Return the [x, y] coordinate for the center point of the cell that contains the specified text.  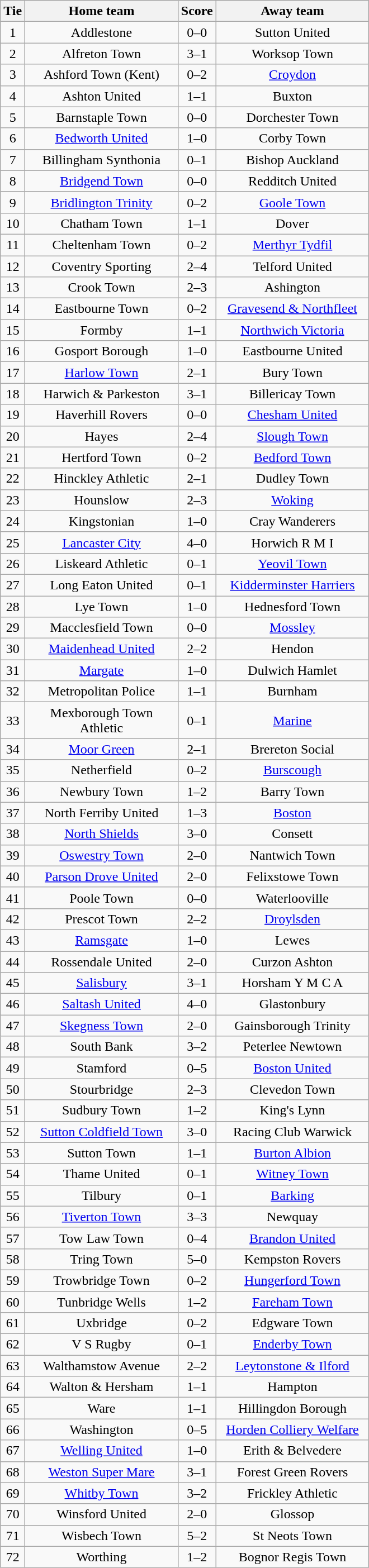
Boston United [292, 1068]
Crook Town [102, 288]
47 [13, 1026]
61 [13, 1323]
66 [13, 1429]
Horsham Y M C A [292, 983]
10 [13, 223]
Harwich & Parkeston [102, 394]
Bury Town [292, 373]
32 [13, 692]
Cray Wanderers [292, 521]
Witney Town [292, 1174]
Dudley Town [292, 479]
57 [13, 1238]
39 [13, 855]
Barnstaple Town [102, 117]
Nantwich Town [292, 855]
19 [13, 415]
Liskeard Athletic [102, 564]
Lancaster City [102, 542]
Hertford Town [102, 457]
Away team [292, 11]
Weston Super Mare [102, 1472]
Walton & Hersham [102, 1387]
Hayes [102, 436]
Hampton [292, 1387]
Wisbech Town [102, 1536]
Consett [292, 834]
Prescot Town [102, 919]
29 [13, 628]
21 [13, 457]
Gravesend & Northfleet [292, 309]
33 [13, 721]
Newbury Town [102, 792]
Long Eaton United [102, 585]
Tiverton Town [102, 1217]
1–3 [197, 813]
2 [13, 54]
Kingstonian [102, 521]
Peterlee Newtown [292, 1047]
Tow Law Town [102, 1238]
Bedford Town [292, 457]
Thame United [102, 1174]
42 [13, 919]
Droylsden [292, 919]
Worksop Town [292, 54]
Macclesfield Town [102, 628]
16 [13, 351]
Sutton Coldfield Town [102, 1132]
5–0 [197, 1259]
Frickley Athletic [292, 1493]
Horden Colliery Welfare [292, 1429]
15 [13, 330]
30 [13, 649]
Northwich Victoria [292, 330]
72 [13, 1557]
52 [13, 1132]
Mexborough Town Athletic [102, 721]
Skegness Town [102, 1026]
Barking [292, 1195]
Sutton United [292, 32]
23 [13, 500]
Stamford [102, 1068]
Enderby Town [292, 1345]
Coventry Sporting [102, 266]
Forest Green Rovers [292, 1472]
71 [13, 1536]
Moor Green [102, 749]
Woking [292, 500]
8 [13, 181]
Ashford Town (Kent) [102, 75]
55 [13, 1195]
Tunbridge Wells [102, 1302]
North Ferriby United [102, 813]
27 [13, 585]
37 [13, 813]
Netherfield [102, 770]
Margate [102, 670]
7 [13, 160]
Ramsgate [102, 940]
King's Lynn [292, 1111]
35 [13, 770]
Bedworth United [102, 139]
Marine [292, 721]
Merthyr Tydfil [292, 245]
36 [13, 792]
Dulwich Hamlet [292, 670]
Hednesford Town [292, 606]
Ashton United [102, 96]
Burnham [292, 692]
Addlestone [102, 32]
Haverhill Rovers [102, 415]
9 [13, 202]
Chatham Town [102, 223]
Glossop [292, 1514]
Edgware Town [292, 1323]
Croydon [292, 75]
6 [13, 139]
Hounslow [102, 500]
22 [13, 479]
Racing Club Warwick [292, 1132]
Rossendale United [102, 961]
Hillingdon Borough [292, 1408]
Newquay [292, 1217]
Worthing [102, 1557]
Salisbury [102, 983]
North Shields [102, 834]
Home team [102, 11]
53 [13, 1153]
Welling United [102, 1451]
46 [13, 1004]
Hinckley Athletic [102, 479]
Cheltenham Town [102, 245]
Dorchester Town [292, 117]
South Bank [102, 1047]
Parson Drove United [102, 876]
Mossley [292, 628]
34 [13, 749]
Brandon United [292, 1238]
Barry Town [292, 792]
5–2 [197, 1536]
Billericay Town [292, 394]
Bridlington Trinity [102, 202]
Yeovil Town [292, 564]
Saltash United [102, 1004]
58 [13, 1259]
64 [13, 1387]
Kempston Rovers [292, 1259]
Erith & Belvedere [292, 1451]
0–4 [197, 1238]
Leytonstone & Ilford [292, 1366]
Buxton [292, 96]
70 [13, 1514]
67 [13, 1451]
Horwich R M I [292, 542]
25 [13, 542]
Sudbury Town [102, 1111]
20 [13, 436]
Telford United [292, 266]
Walthamstow Avenue [102, 1366]
Felixstowe Town [292, 876]
3–3 [197, 1217]
Winsford United [102, 1514]
Tring Town [102, 1259]
65 [13, 1408]
68 [13, 1472]
Formby [102, 330]
Ashington [292, 288]
Metropolitan Police [102, 692]
38 [13, 834]
V S Rugby [102, 1345]
5 [13, 117]
Tilbury [102, 1195]
Stourbridge [102, 1089]
54 [13, 1174]
Harlow Town [102, 373]
Eastbourne United [292, 351]
14 [13, 309]
Glastonbury [292, 1004]
24 [13, 521]
Lye Town [102, 606]
31 [13, 670]
Alfreton Town [102, 54]
Bishop Auckland [292, 160]
Trowbridge Town [102, 1280]
69 [13, 1493]
Eastbourne Town [102, 309]
Brereton Social [292, 749]
18 [13, 394]
Dover [292, 223]
Burton Albion [292, 1153]
4 [13, 96]
59 [13, 1280]
Tie [13, 11]
40 [13, 876]
62 [13, 1345]
Uxbridge [102, 1323]
Burscough [292, 770]
Billingham Synthonia [102, 160]
63 [13, 1366]
13 [13, 288]
Corby Town [292, 139]
Fareham Town [292, 1302]
Waterlooville [292, 898]
60 [13, 1302]
Washington [102, 1429]
Hendon [292, 649]
3 [13, 75]
45 [13, 983]
St Neots Town [292, 1536]
Maidenhead United [102, 649]
28 [13, 606]
41 [13, 898]
44 [13, 961]
Goole Town [292, 202]
17 [13, 373]
50 [13, 1089]
1 [13, 32]
Curzon Ashton [292, 961]
Sutton Town [102, 1153]
26 [13, 564]
Oswestry Town [102, 855]
Chesham United [292, 415]
Score [197, 11]
Redditch United [292, 181]
Hungerford Town [292, 1280]
Slough Town [292, 436]
48 [13, 1047]
51 [13, 1111]
Poole Town [102, 898]
Clevedon Town [292, 1089]
49 [13, 1068]
Gainsborough Trinity [292, 1026]
Whitby Town [102, 1493]
Gosport Borough [102, 351]
11 [13, 245]
Bognor Regis Town [292, 1557]
56 [13, 1217]
Ware [102, 1408]
Boston [292, 813]
43 [13, 940]
Bridgend Town [102, 181]
Lewes [292, 940]
12 [13, 266]
Kidderminster Harriers [292, 585]
